Pinpoint the cell where the given text exists, returning its [X, Y] midpoint coordinate. 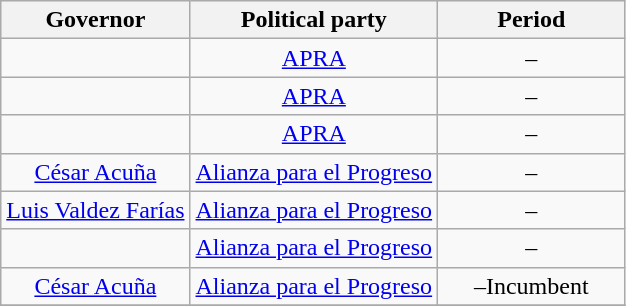
Governor [96, 20]
Political party [314, 20]
Luis Valdez Farías [96, 210]
Period [532, 20]
–Incumbent [532, 286]
